Search for the cell housing the specified text and yield its (X, Y) center coordinate. 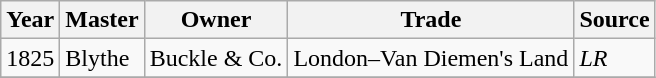
London–Van Diemen's Land (431, 58)
Blythe (102, 58)
Master (102, 20)
LR (614, 58)
Buckle & Co. (216, 58)
Year (30, 20)
Source (614, 20)
Trade (431, 20)
Owner (216, 20)
1825 (30, 58)
